Return the [x, y] coordinate for the center point of the cell that contains the specified text.  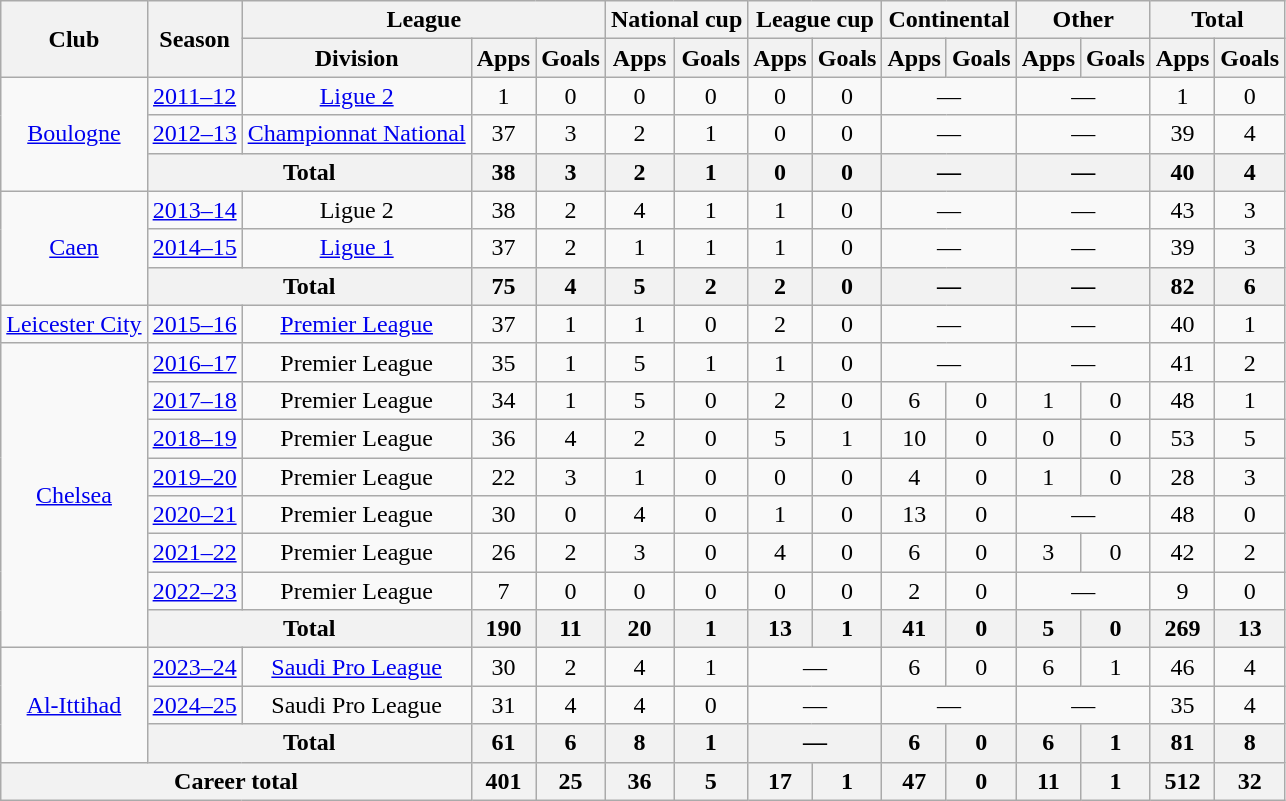
2011–12 [194, 96]
81 [1182, 743]
22 [503, 477]
2023–24 [194, 667]
Continental [949, 20]
20 [639, 629]
34 [503, 400]
Club [74, 39]
2022–23 [194, 591]
2017–18 [194, 400]
2014–15 [194, 248]
43 [1182, 210]
Ligue 1 [356, 248]
46 [1182, 667]
National cup [676, 20]
2019–20 [194, 477]
Season [194, 39]
Leicester City [74, 324]
61 [503, 743]
42 [1182, 553]
Division [356, 58]
Career total [236, 781]
10 [914, 438]
Caen [74, 248]
2018–19 [194, 438]
9 [1182, 591]
47 [914, 781]
75 [503, 286]
17 [780, 781]
512 [1182, 781]
League [424, 20]
26 [503, 553]
53 [1182, 438]
25 [571, 781]
401 [503, 781]
190 [503, 629]
2016–17 [194, 362]
31 [503, 705]
2013–14 [194, 210]
32 [1250, 781]
2012–13 [194, 134]
269 [1182, 629]
82 [1182, 286]
Other [1083, 20]
2024–25 [194, 705]
League cup [815, 20]
2020–21 [194, 515]
7 [503, 591]
2021–22 [194, 553]
Al-Ittihad [74, 705]
Boulogne [74, 134]
2015–16 [194, 324]
Championnat National [356, 134]
Chelsea [74, 495]
28 [1182, 477]
